Capture the cell that displays the provided text and extract its [x, y] central coordinate. 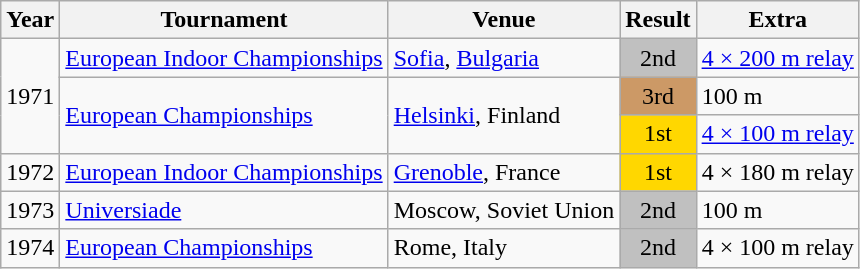
Tournament [224, 20]
Rome, Italy [504, 248]
4 × 180 m relay [778, 172]
1971 [30, 96]
Venue [504, 20]
Moscow, Soviet Union [504, 210]
4 × 200 m relay [778, 58]
3rd [658, 96]
Extra [778, 20]
1973 [30, 210]
1974 [30, 248]
Helsinki, Finland [504, 115]
Year [30, 20]
1972 [30, 172]
Grenoble, France [504, 172]
Result [658, 20]
Universiade [224, 210]
Sofia, Bulgaria [504, 58]
